Capture the cell that displays the provided text and extract its [x, y] central coordinate. 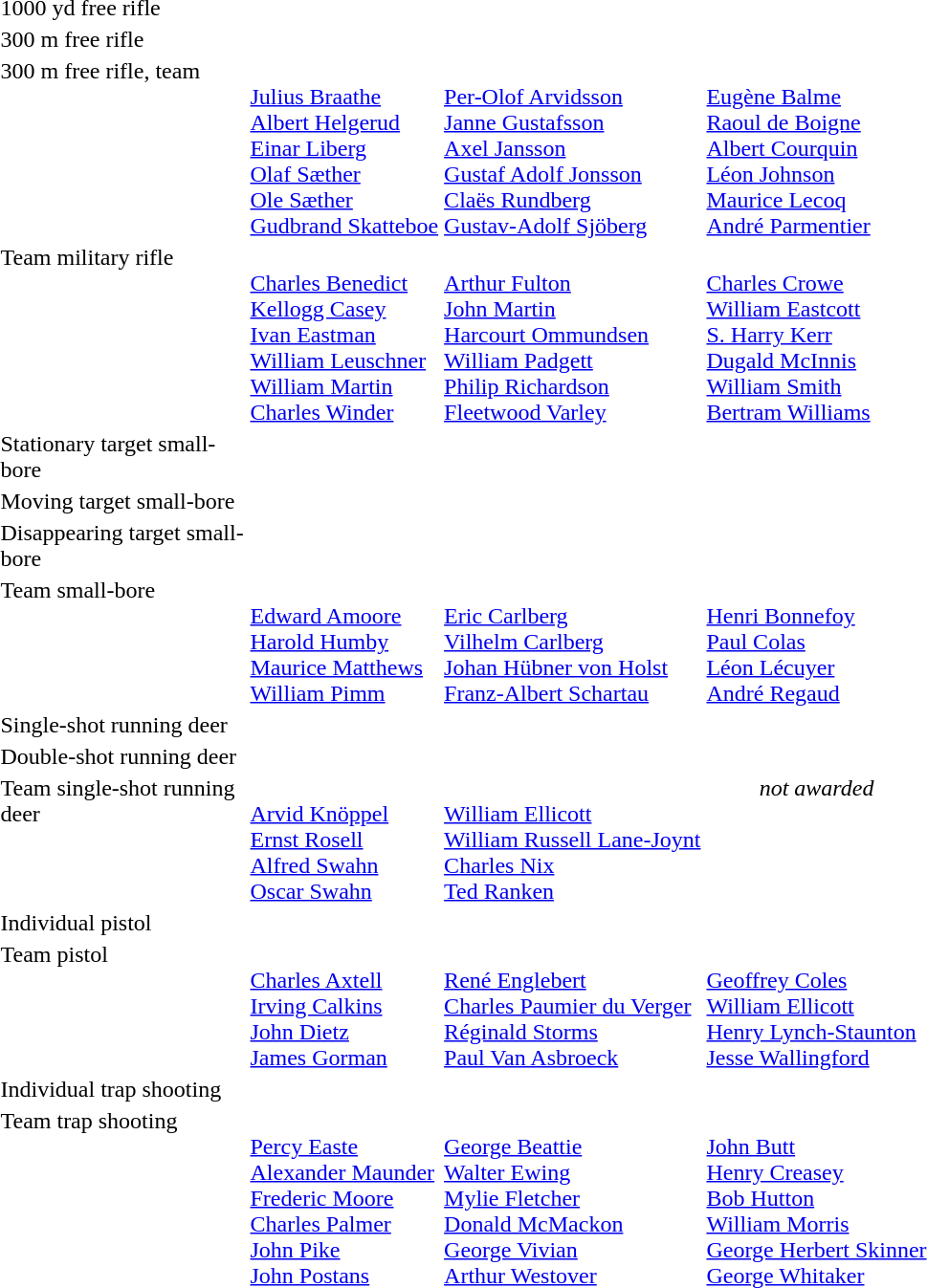
Arthur FultonJohn MartinHarcourt OmmundsenWilliam PadgettPhilip RichardsonFleetwood Varley [572, 335]
René EnglebertCharles Paumier du VergerRéginald StormsPaul Van Asbroeck [572, 1006]
Julius BraatheAlbert HelgerudEinar LibergOlaf SætherOle SætherGudbrand Skatteboe [344, 148]
Charles AxtellIrving CalkinsJohn DietzJames Gorman [344, 1006]
William EllicottWilliam Russell Lane-JoyntCharles NixTed Ranken [572, 840]
Edward AmooreHarold HumbyMaurice MatthewsWilliam Pimm [344, 642]
Arvid KnöppelErnst RosellAlfred SwahnOscar Swahn [344, 840]
Per-Olof ArvidssonJanne GustafssonAxel JanssonGustaf Adolf JonssonClaës RundbergGustav-Adolf Sjöberg [572, 148]
Charles BenedictKellogg CaseyIvan EastmanWilliam LeuschnerWilliam MartinCharles Winder [344, 335]
Eric CarlbergVilhelm CarlbergJohan Hübner von HolstFranz-Albert Schartau [572, 642]
